From the cell containing the given text, extract its center point as (X, Y) coordinate. 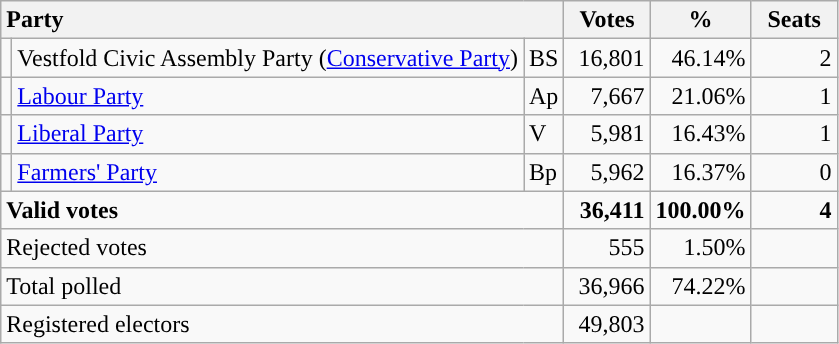
555 (607, 248)
16,801 (607, 58)
Bp (544, 172)
36,966 (607, 286)
1.50% (700, 248)
21.06% (700, 96)
Valid votes (282, 210)
16.43% (700, 134)
2 (794, 58)
Ap (544, 96)
74.22% (700, 286)
BS (544, 58)
Seats (794, 20)
Liberal Party (268, 134)
Registered electors (282, 324)
46.14% (700, 58)
100.00% (700, 210)
% (700, 20)
36,411 (607, 210)
Farmers' Party (268, 172)
Total polled (282, 286)
Party (282, 20)
Vestfold Civic Assembly Party (Conservative Party) (268, 58)
5,981 (607, 134)
Labour Party (268, 96)
4 (794, 210)
7,667 (607, 96)
Votes (607, 20)
Rejected votes (282, 248)
49,803 (607, 324)
0 (794, 172)
5,962 (607, 172)
16.37% (700, 172)
V (544, 134)
